Pinpoint the cell where the given text exists, returning its [x, y] midpoint coordinate. 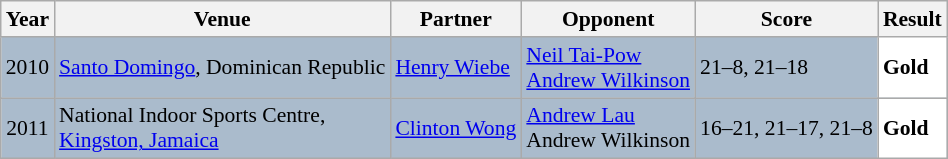
National Indoor Sports Centre,Kingston, Jamaica [222, 128]
2010 [28, 68]
Result [912, 19]
Score [786, 19]
Year [28, 19]
Henry Wiebe [456, 68]
Partner [456, 19]
Santo Domingo, Dominican Republic [222, 68]
2011 [28, 128]
Venue [222, 19]
Neil Tai-Pow Andrew Wilkinson [608, 68]
21–8, 21–18 [786, 68]
Clinton Wong [456, 128]
16–21, 21–17, 21–8 [786, 128]
Andrew Lau Andrew Wilkinson [608, 128]
Opponent [608, 19]
